Output the (X, Y) coordinate of the center of the cell containing the given text.  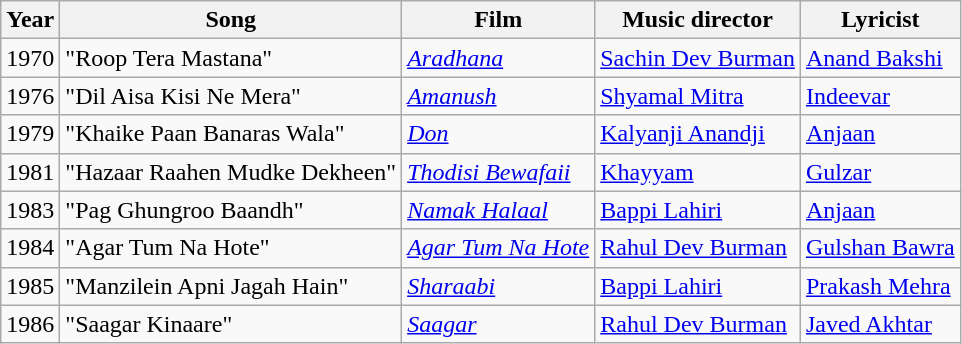
1979 (30, 134)
Namak Halaal (498, 210)
Don (498, 134)
"Agar Tum Na Hote" (231, 248)
"Saagar Kinaare" (231, 324)
1970 (30, 58)
Shyamal Mitra (698, 96)
Anand Bakshi (880, 58)
"Pag Ghungroo Baandh" (231, 210)
Aradhana (498, 58)
Indeevar (880, 96)
1976 (30, 96)
"Khaike Paan Banaras Wala" (231, 134)
"Roop Tera Mastana" (231, 58)
Agar Tum Na Hote (498, 248)
Amanush (498, 96)
1983 (30, 210)
Year (30, 20)
"Manzilein Apni Jagah Hain" (231, 286)
Sharaabi (498, 286)
Prakash Mehra (880, 286)
Kalyanji Anandji (698, 134)
Film (498, 20)
"Hazaar Raahen Mudke Dekheen" (231, 172)
Saagar (498, 324)
Music director (698, 20)
1985 (30, 286)
Sachin Dev Burman (698, 58)
Lyricist (880, 20)
1986 (30, 324)
Javed Akhtar (880, 324)
Song (231, 20)
Gulshan Bawra (880, 248)
Khayyam (698, 172)
Gulzar (880, 172)
Thodisi Bewafaii (498, 172)
1981 (30, 172)
"Dil Aisa Kisi Ne Mera" (231, 96)
1984 (30, 248)
